Identify which cell holds the provided text, then report its (x, y) central coordinate. 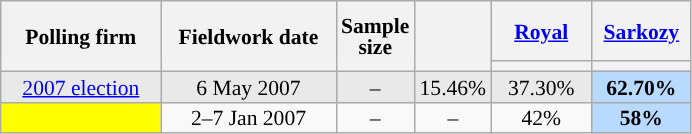
6 May 2007 (248, 86)
37.30% (541, 86)
Samplesize (375, 36)
Royal (541, 31)
15.46% (452, 86)
62.70% (641, 86)
Polling firm (81, 36)
Fieldwork date (248, 36)
42% (541, 118)
58% (641, 118)
Sarkozy (641, 31)
2–7 Jan 2007 (248, 118)
2007 election (81, 86)
